Locate the cell with the specified text and output its [X, Y] center coordinate. 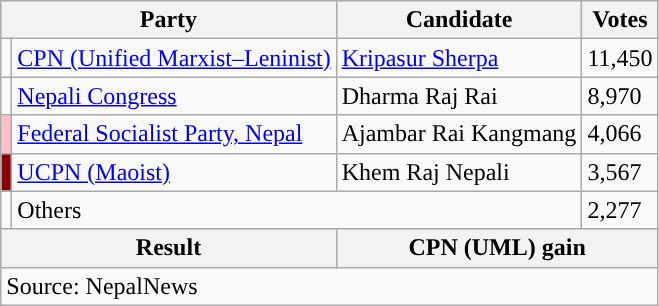
Nepali Congress [174, 96]
Candidate [459, 20]
CPN (Unified Marxist–Leninist) [174, 58]
Result [168, 248]
CPN (UML) gain [497, 248]
Party [168, 20]
Votes [620, 20]
8,970 [620, 96]
Dharma Raj Rai [459, 96]
2,277 [620, 210]
3,567 [620, 172]
Federal Socialist Party, Nepal [174, 134]
UCPN (Maoist) [174, 172]
Kripasur Sherpa [459, 58]
Khem Raj Nepali [459, 172]
Others [297, 210]
4,066 [620, 134]
11,450 [620, 58]
Ajambar Rai Kangmang [459, 134]
Source: NepalNews [330, 286]
